Search for the cell housing the specified text and yield its (X, Y) center coordinate. 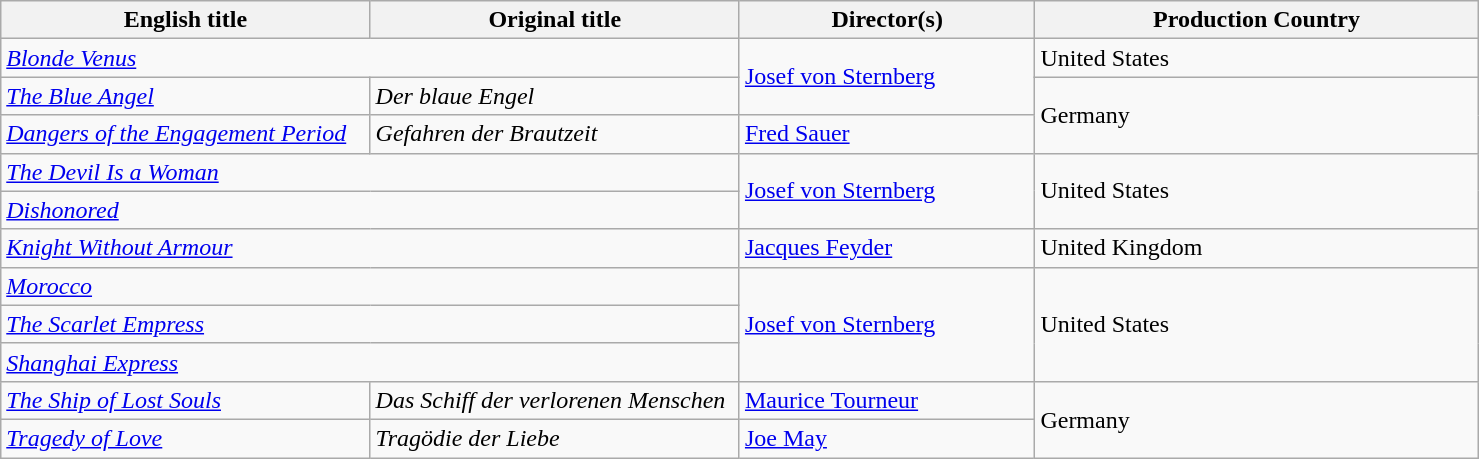
The Ship of Lost Souls (186, 400)
United Kingdom (1256, 248)
Jacques Feyder (886, 248)
The Scarlet Empress (370, 324)
English title (186, 20)
Morocco (370, 286)
Knight Without Armour (370, 248)
Maurice Tourneur (886, 400)
Der blaue Engel (554, 96)
Joe May (886, 438)
Production Country (1256, 20)
Director(s) (886, 20)
Das Schiff der verlorenen Menschen (554, 400)
Tragedy of Love (186, 438)
Dangers of the Engagement Period (186, 134)
Tragödie der Liebe (554, 438)
Blonde Venus (370, 58)
Original title (554, 20)
Gefahren der Brautzeit (554, 134)
Shanghai Express (370, 362)
Fred Sauer (886, 134)
Dishonored (370, 210)
The Devil Is a Woman (370, 172)
The Blue Angel (186, 96)
